Output the [X, Y] coordinate of the center of the cell containing the given text.  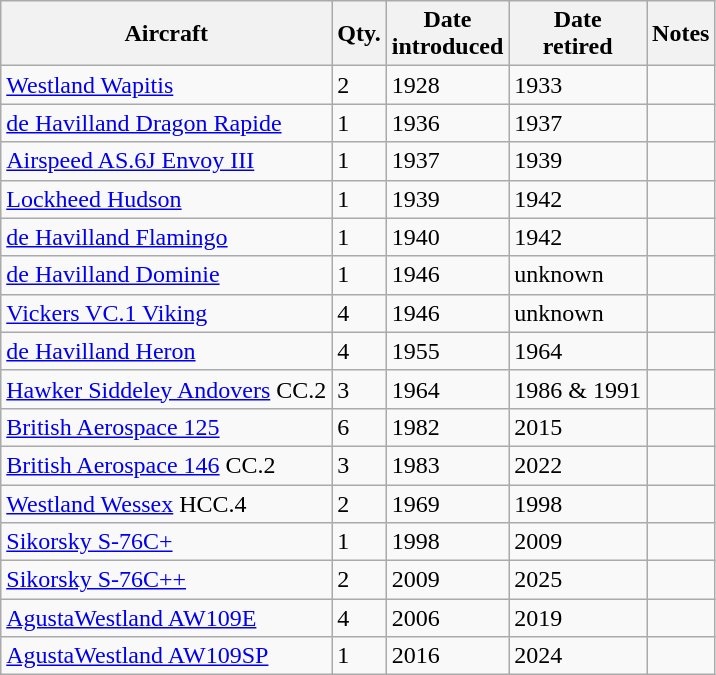
de Havilland Heron [166, 351]
Sikorsky S-76C+ [166, 542]
Westland Wapitis [166, 85]
Hawker Siddeley Andovers CC.2 [166, 389]
1940 [448, 237]
British Aerospace 146 CC.2 [166, 465]
AgustaWestland AW109E [166, 618]
Aircraft [166, 34]
1982 [448, 427]
2022 [578, 465]
2006 [448, 618]
Lockheed Hudson [166, 199]
Sikorsky S-76C++ [166, 580]
1936 [448, 123]
1969 [448, 503]
de Havilland Dominie [166, 275]
2024 [578, 656]
Qty. [359, 34]
AgustaWestland AW109SP [166, 656]
6 [359, 427]
de Havilland Dragon Rapide [166, 123]
Dateretired [578, 34]
de Havilland Flamingo [166, 237]
1933 [578, 85]
Vickers VC.1 Viking [166, 313]
1955 [448, 351]
Airspeed AS.6J Envoy III [166, 161]
2025 [578, 580]
1928 [448, 85]
Dateintroduced [448, 34]
2019 [578, 618]
British Aerospace 125 [166, 427]
1986 & 1991 [578, 389]
1983 [448, 465]
Westland Wessex HCC.4 [166, 503]
2015 [578, 427]
Notes [681, 34]
2016 [448, 656]
